For the text-containing cell, return its midpoint in [x, y] coordinate format. 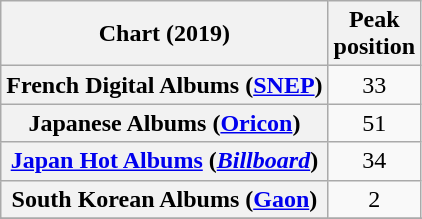
2 [374, 199]
33 [374, 85]
Japan Hot Albums (Billboard) [164, 161]
Chart (2019) [164, 34]
51 [374, 123]
34 [374, 161]
South Korean Albums (Gaon) [164, 199]
Peakposition [374, 34]
Japanese Albums (Oricon) [164, 123]
French Digital Albums (SNEP) [164, 85]
